Return the [x, y] coordinate for the center point of the cell that contains the specified text.  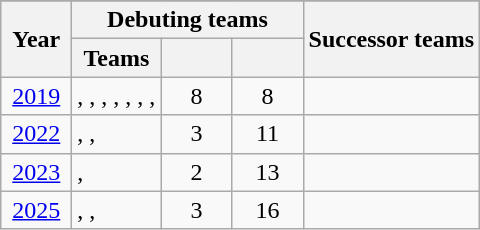
16 [268, 210]
2019 [36, 96]
, [116, 172]
Successor teams [392, 39]
Teams [116, 58]
Debuting teams [188, 20]
13 [268, 172]
2022 [36, 134]
11 [268, 134]
2 [196, 172]
2023 [36, 172]
2025 [36, 210]
, , , , , , , [116, 96]
Year [36, 39]
